Output the [X, Y] coordinate of the center of the cell containing the given text.  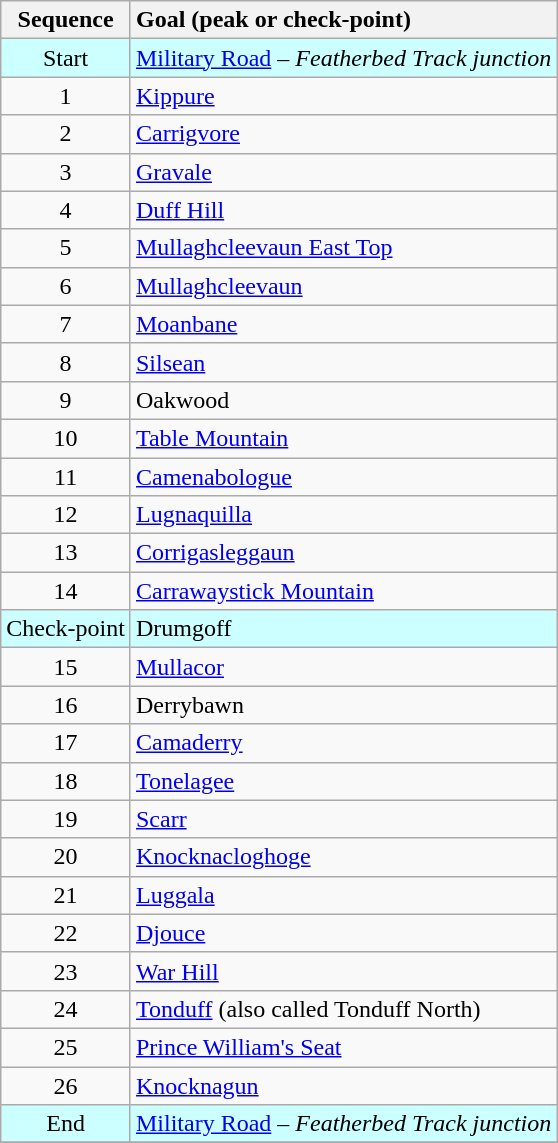
3 [66, 172]
Table Mountain [343, 438]
5 [66, 248]
Mullaghcleevaun East Top [343, 248]
24 [66, 1009]
Duff Hill [343, 210]
Carrawaystick Mountain [343, 591]
Moanbane [343, 324]
Oakwood [343, 400]
Silsean [343, 362]
17 [66, 743]
26 [66, 1085]
Tonelagee [343, 781]
Check-point [66, 629]
Mullacor [343, 667]
Derrybawn [343, 705]
22 [66, 933]
Sequence [66, 20]
Camenabologue [343, 477]
4 [66, 210]
13 [66, 553]
Corrigasleggaun [343, 553]
Tonduff (also called Tonduff North) [343, 1009]
Drumgoff [343, 629]
Knocknagun [343, 1085]
15 [66, 667]
8 [66, 362]
Mullaghcleevaun [343, 286]
14 [66, 591]
Goal (peak or check-point) [343, 20]
20 [66, 857]
10 [66, 438]
Gravale [343, 172]
21 [66, 895]
Luggala [343, 895]
Carrigvore [343, 134]
1 [66, 96]
6 [66, 286]
2 [66, 134]
19 [66, 819]
25 [66, 1047]
End [66, 1124]
Prince William's Seat [343, 1047]
23 [66, 971]
11 [66, 477]
7 [66, 324]
16 [66, 705]
18 [66, 781]
Lugnaquilla [343, 515]
War Hill [343, 971]
Scarr [343, 819]
Djouce [343, 933]
9 [66, 400]
Camaderry [343, 743]
Kippure [343, 96]
12 [66, 515]
Knocknacloghoge [343, 857]
Start [66, 58]
